From the cell containing the given text, extract its center point as (x, y) coordinate. 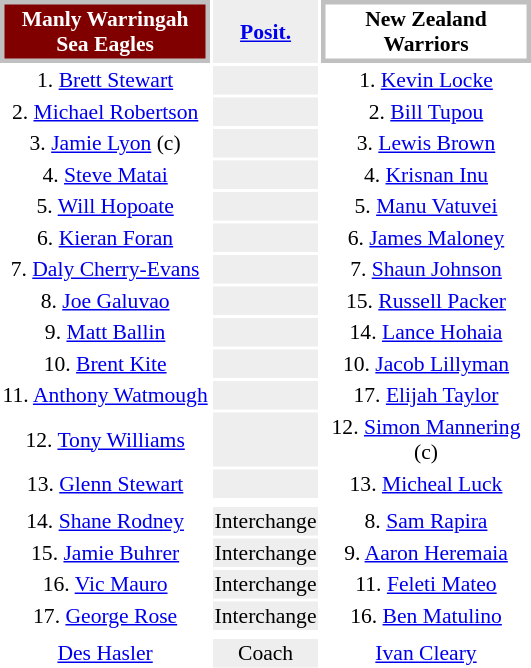
5. Will Hopoate (105, 206)
2. Bill Tupou (426, 112)
15. Jamie Buhrer (105, 552)
16. Vic Mauro (105, 584)
4. Steve Matai (105, 174)
7. Shaun Johnson (426, 269)
12. Simon Mannering (c) (426, 439)
10. Brent Kite (105, 364)
8. Joe Galuvao (105, 300)
13. Glenn Stewart (105, 484)
5. Manu Vatuvei (426, 206)
Des Hasler (105, 653)
1. Kevin Locke (426, 80)
New ZealandWarriors (426, 32)
4. Krisnan Inu (426, 174)
3. Lewis Brown (426, 143)
Posit. (266, 32)
Manly WarringahSea Eagles (105, 32)
17. George Rose (105, 616)
7. Daly Cherry-Evans (105, 269)
11. Anthony Watmough (105, 395)
3. Jamie Lyon (c) (105, 143)
9. Aaron Heremaia (426, 552)
11. Feleti Mateo (426, 584)
13. Micheal Luck (426, 484)
6. James Maloney (426, 238)
2. Michael Robertson (105, 112)
16. Ben Matulino (426, 616)
14. Lance Hohaia (426, 332)
8. Sam Rapira (426, 521)
Coach (266, 653)
Ivan Cleary (426, 653)
9. Matt Ballin (105, 332)
15. Russell Packer (426, 300)
14. Shane Rodney (105, 521)
1. Brett Stewart (105, 80)
6. Kieran Foran (105, 238)
12. Tony Williams (105, 439)
17. Elijah Taylor (426, 395)
10. Jacob Lillyman (426, 364)
